For the text-containing cell, return its midpoint in (x, y) coordinate format. 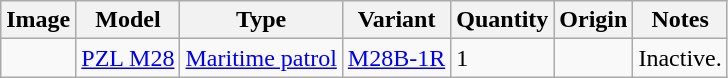
Notes (680, 20)
PZL M28 (128, 58)
Origin (594, 20)
Type (261, 20)
M28B-1R (396, 58)
1 (502, 58)
Inactive. (680, 58)
Image (38, 20)
Maritime patrol (261, 58)
Model (128, 20)
Quantity (502, 20)
Variant (396, 20)
